Find where the given text appears and provide that cell's center as [x, y] coordinate. 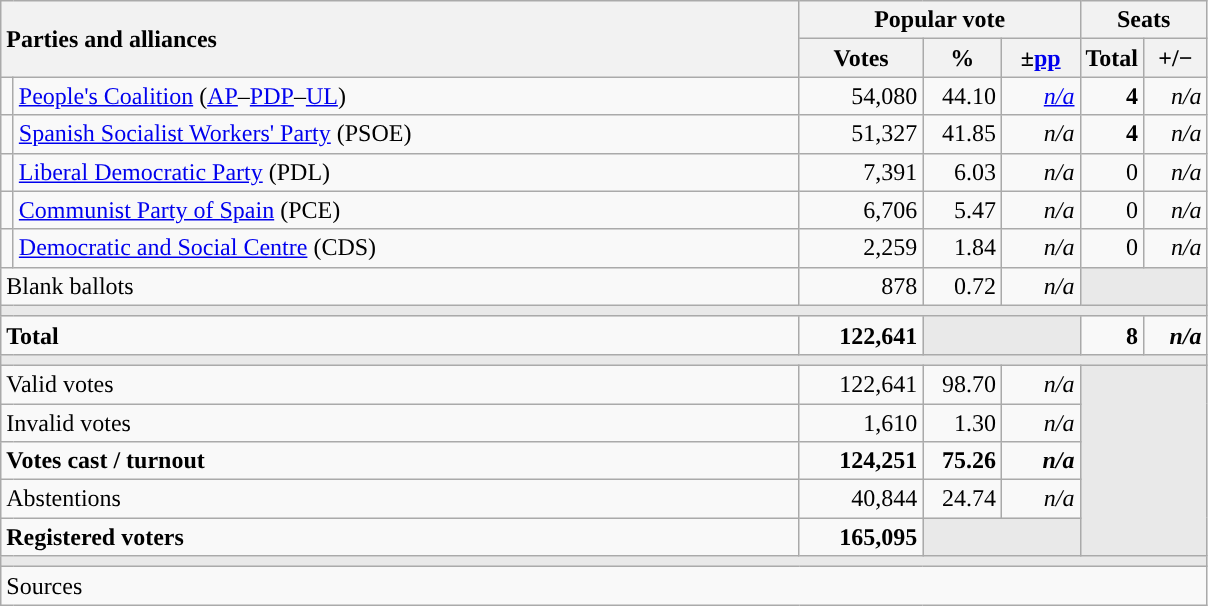
6.03 [962, 172]
124,251 [861, 461]
Communist Party of Spain (PCE) [406, 210]
41.85 [962, 134]
75.26 [962, 461]
165,095 [861, 537]
40,844 [861, 499]
Abstentions [400, 499]
44.10 [962, 96]
Seats [1144, 20]
1,610 [861, 423]
8 [1112, 335]
6,706 [861, 210]
Parties and alliances [400, 39]
Invalid votes [400, 423]
5.47 [962, 210]
Sources [604, 586]
878 [861, 286]
People's Coalition (AP–PDP–UL) [406, 96]
1.30 [962, 423]
Liberal Democratic Party (PDL) [406, 172]
Democratic and Social Centre (CDS) [406, 248]
% [962, 58]
24.74 [962, 499]
Votes cast / turnout [400, 461]
54,080 [861, 96]
Blank ballots [400, 286]
Registered voters [400, 537]
Popular vote [940, 20]
7,391 [861, 172]
+/− [1176, 58]
0.72 [962, 286]
Votes [861, 58]
2,259 [861, 248]
51,327 [861, 134]
±pp [1040, 58]
Spanish Socialist Workers' Party (PSOE) [406, 134]
Valid votes [400, 384]
1.84 [962, 248]
98.70 [962, 384]
